Locate the cell with the specified text and output its (X, Y) center coordinate. 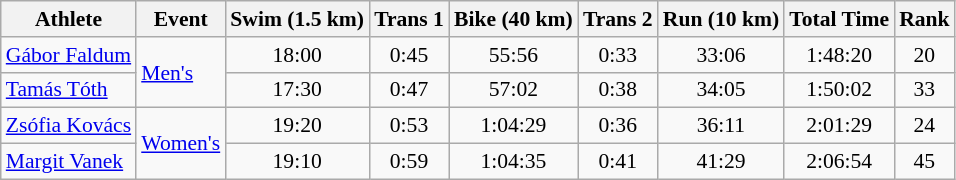
1:48:20 (839, 55)
33 (924, 90)
Total Time (839, 19)
Margit Vanek (68, 162)
24 (924, 126)
Zsófia Kovács (68, 126)
19:20 (297, 126)
19:10 (297, 162)
41:29 (721, 162)
Tamás Tóth (68, 90)
Trans 2 (618, 19)
0:41 (618, 162)
0:59 (409, 162)
Gábor Faldum (68, 55)
0:38 (618, 90)
0:36 (618, 126)
20 (924, 55)
17:30 (297, 90)
Trans 1 (409, 19)
1:04:29 (514, 126)
45 (924, 162)
Athlete (68, 19)
Rank (924, 19)
57:02 (514, 90)
Bike (40 km) (514, 19)
1:04:35 (514, 162)
18:00 (297, 55)
1:50:02 (839, 90)
Women's (180, 144)
0:53 (409, 126)
0:47 (409, 90)
2:01:29 (839, 126)
Event (180, 19)
34:05 (721, 90)
55:56 (514, 55)
Swim (1.5 km) (297, 19)
0:33 (618, 55)
36:11 (721, 126)
Men's (180, 72)
2:06:54 (839, 162)
Run (10 km) (721, 19)
33:06 (721, 55)
0:45 (409, 55)
